Provide the (X, Y) coordinate of the cell's center where the given text is located.  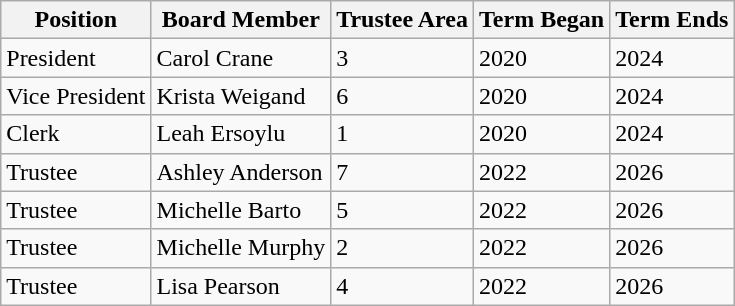
1 (402, 134)
Vice President (76, 96)
Lisa Pearson (241, 286)
Ashley Anderson (241, 172)
Position (76, 20)
Carol Crane (241, 58)
President (76, 58)
Trustee Area (402, 20)
5 (402, 210)
7 (402, 172)
Clerk (76, 134)
Term Began (542, 20)
3 (402, 58)
Krista Weigand (241, 96)
Michelle Barto (241, 210)
Board Member (241, 20)
4 (402, 286)
Term Ends (672, 20)
2 (402, 248)
Michelle Murphy (241, 248)
Leah Ersoylu (241, 134)
6 (402, 96)
